Capture the cell that displays the provided text and extract its [x, y] central coordinate. 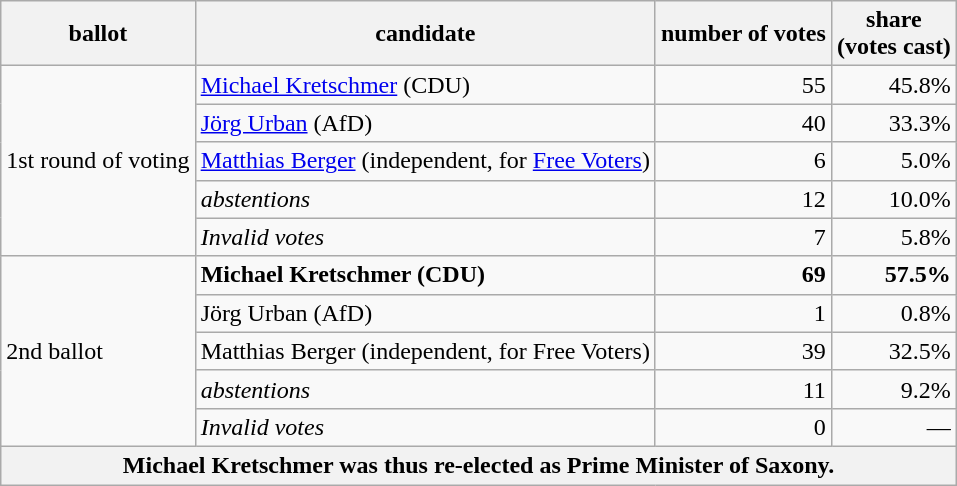
5.0% [894, 161]
45.8% [894, 85]
0 [743, 427]
2nd ballot [98, 351]
6 [743, 161]
55 [743, 85]
7 [743, 237]
57.5% [894, 275]
11 [743, 389]
10.0% [894, 199]
share(votes cast) [894, 34]
5.8% [894, 237]
39 [743, 351]
1 [743, 313]
12 [743, 199]
69 [743, 275]
33.3% [894, 123]
9.2% [894, 389]
candidate [425, 34]
1st round of voting [98, 161]
0.8% [894, 313]
number of votes [743, 34]
ballot [98, 34]
32.5% [894, 351]
— [894, 427]
Michael Kretschmer was thus re-elected as Prime Minister of Saxony. [479, 465]
40 [743, 123]
